From the cell containing the given text, extract its center point as [x, y] coordinate. 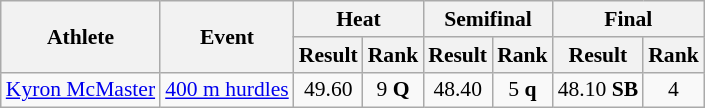
Kyron McMaster [80, 90]
Final [628, 19]
48.10 SB [598, 90]
400 m hurdles [227, 90]
Semifinal [488, 19]
Heat [358, 19]
4 [674, 90]
48.40 [458, 90]
49.60 [328, 90]
Event [227, 36]
9 Q [394, 90]
Athlete [80, 36]
5 q [522, 90]
